For the text-containing cell, return its midpoint in (X, Y) coordinate format. 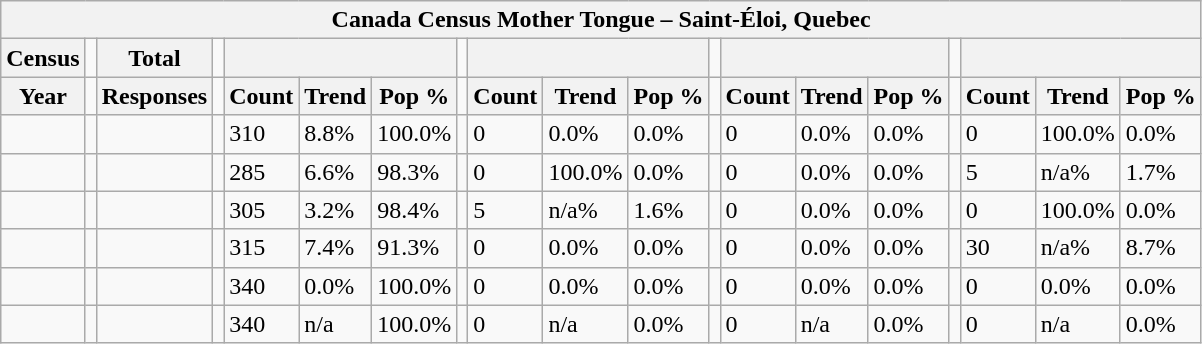
315 (262, 248)
91.3% (414, 248)
285 (262, 172)
1.6% (668, 210)
Responses (154, 96)
8.8% (336, 134)
3.2% (336, 210)
310 (262, 134)
98.4% (414, 210)
7.4% (336, 248)
Year (43, 96)
6.6% (336, 172)
Census (43, 58)
8.7% (1160, 248)
98.3% (414, 172)
305 (262, 210)
1.7% (1160, 172)
Canada Census Mother Tongue – Saint-Éloi, Quebec (602, 20)
Total (154, 58)
30 (998, 248)
